Capture the cell that displays the provided text and extract its [X, Y] central coordinate. 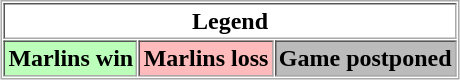
Legend [230, 21]
Game postponed [365, 58]
Marlins loss [206, 58]
Marlins win [71, 58]
